Output the [X, Y] coordinate of the center of the cell containing the given text.  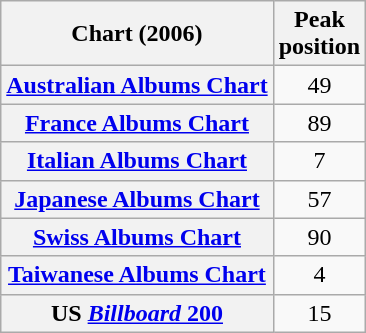
89 [319, 123]
7 [319, 161]
Australian Albums Chart [137, 85]
Chart (2006) [137, 34]
Italian Albums Chart [137, 161]
57 [319, 199]
15 [319, 313]
Japanese Albums Chart [137, 199]
France Albums Chart [137, 123]
49 [319, 85]
Peakposition [319, 34]
US Billboard 200 [137, 313]
Swiss Albums Chart [137, 237]
90 [319, 237]
4 [319, 275]
Taiwanese Albums Chart [137, 275]
